Search for the cell housing the specified text and yield its [x, y] center coordinate. 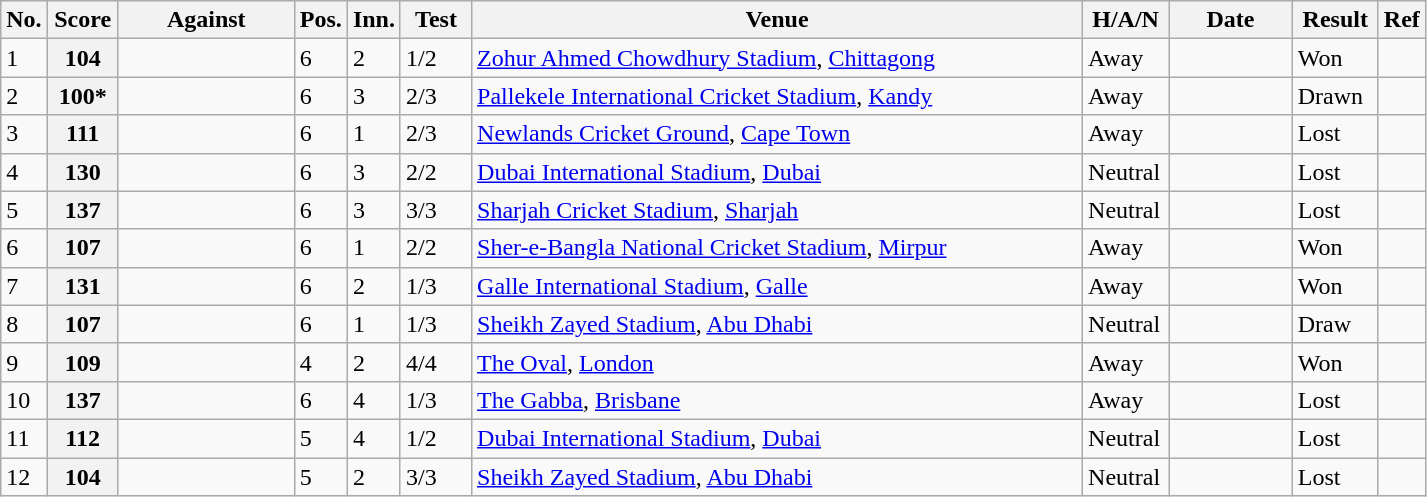
112 [82, 438]
Inn. [374, 20]
The Oval, London [778, 362]
Drawn [1335, 96]
Ref [1402, 20]
Date [1231, 20]
9 [24, 362]
H/A/N [1126, 20]
130 [82, 172]
The Gabba, Brisbane [778, 400]
Against [206, 20]
Sher-e-Bangla National Cricket Stadium, Mirpur [778, 248]
Test [436, 20]
111 [82, 134]
131 [82, 286]
Sharjah Cricket Stadium, Sharjah [778, 210]
8 [24, 324]
No. [24, 20]
Newlands Cricket Ground, Cape Town [778, 134]
Pos. [320, 20]
109 [82, 362]
4/4 [436, 362]
Pallekele International Cricket Stadium, Kandy [778, 96]
7 [24, 286]
Result [1335, 20]
Galle International Stadium, Galle [778, 286]
Zohur Ahmed Chowdhury Stadium, Chittagong [778, 58]
Score [82, 20]
10 [24, 400]
11 [24, 438]
Draw [1335, 324]
100* [82, 96]
12 [24, 477]
Venue [778, 20]
